Determine the [X, Y] coordinate at the center of the cell enclosing the given text.  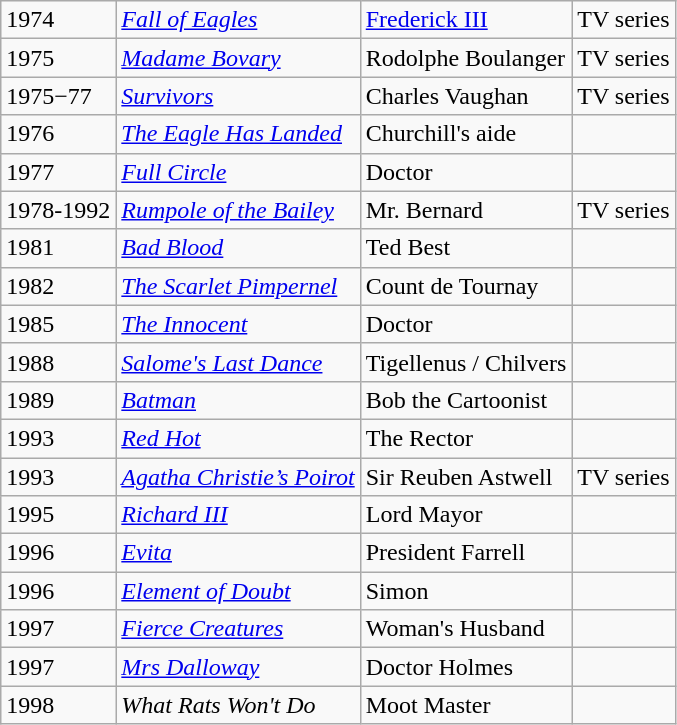
1995 [58, 515]
The Scarlet Pimpernel [238, 286]
Agatha Christie’s Poirot [238, 477]
1981 [58, 248]
Full Circle [238, 172]
Ted Best [466, 248]
Rodolphe Boulanger [466, 58]
Bad Blood [238, 248]
1976 [58, 134]
1975−77 [58, 96]
Madame Bovary [238, 58]
1988 [58, 362]
Woman's Husband [466, 629]
1974 [58, 20]
1978-1992 [58, 210]
1977 [58, 172]
Mrs Dalloway [238, 667]
Doctor Holmes [466, 667]
Bob the Cartoonist [466, 400]
Fierce Creatures [238, 629]
Batman [238, 400]
1998 [58, 705]
The Eagle Has Landed [238, 134]
Richard III [238, 515]
Element of Doubt [238, 591]
Evita [238, 553]
Sir Reuben Astwell [466, 477]
Count de Tournay [466, 286]
1975 [58, 58]
Frederick III [466, 20]
The Innocent [238, 324]
1989 [58, 400]
Lord Mayor [466, 515]
The Rector [466, 438]
1982 [58, 286]
Red Hot [238, 438]
Moot Master [466, 705]
Churchill's aide [466, 134]
What Rats Won't Do [238, 705]
1985 [58, 324]
Salome's Last Dance [238, 362]
Charles Vaughan [466, 96]
Tigellenus / Chilvers [466, 362]
Rumpole of the Bailey [238, 210]
Simon [466, 591]
Survivors [238, 96]
President Farrell [466, 553]
Mr. Bernard [466, 210]
Fall of Eagles [238, 20]
